Extract the (x, y) coordinate from the center of the cell holding the provided text.  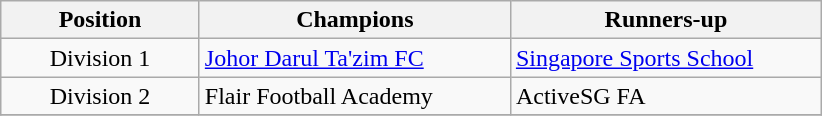
Singapore Sports School (666, 58)
Runners-up (666, 20)
Champions (354, 20)
Flair Football Academy (354, 96)
Division 1 (100, 58)
Position (100, 20)
Division 2 (100, 96)
ActiveSG FA (666, 96)
Johor Darul Ta'zim FC (354, 58)
